For the text-containing cell, return its midpoint in (x, y) coordinate format. 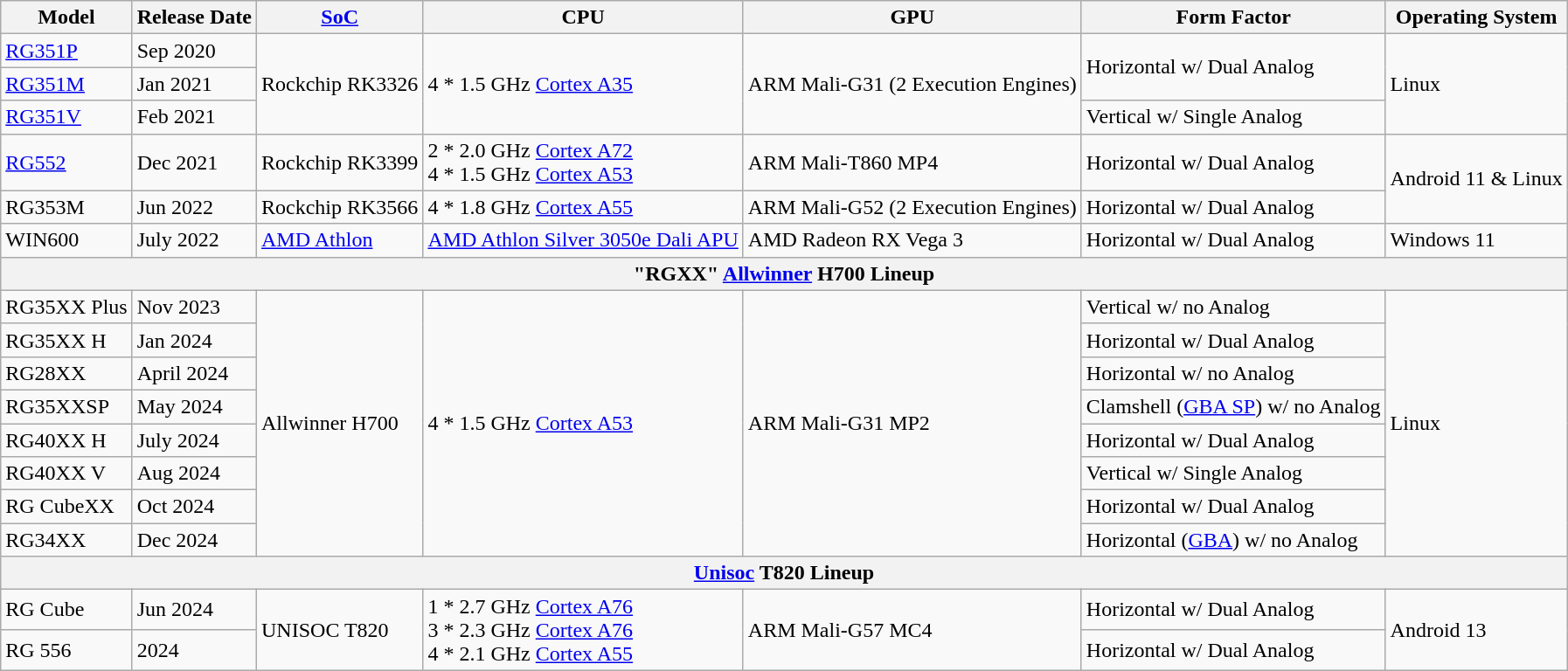
Feb 2021 (194, 117)
Rockchip RK3326 (340, 84)
RG351V (66, 117)
UNISOC T820 (340, 630)
May 2024 (194, 406)
Dec 2021 (194, 163)
Release Date (194, 17)
RG 556 (66, 650)
April 2024 (194, 373)
RG28XX (66, 373)
4 * 1.5 GHz Cortex A35 (583, 84)
WIN600 (66, 240)
CPU (583, 17)
ARM Mali-G52 (2 Execution Engines) (912, 207)
RG CubeXX (66, 507)
ARM Mali-G57 MC4 (912, 630)
Android 11 & Linux (1476, 178)
Aug 2024 (194, 474)
AMD Athlon Silver 3050e Dali APU (583, 240)
RG552 (66, 163)
Sep 2020 (194, 51)
Form Factor (1233, 17)
Dec 2024 (194, 540)
1 * 2.7 GHz Cortex A763 * 2.3 GHz Cortex A764 * 2.1 GHz Cortex A55 (583, 630)
Windows 11 (1476, 240)
Allwinner H700 (340, 423)
2 * 2.0 GHz Cortex A724 * 1.5 GHz Cortex A53 (583, 163)
RG35XX Plus (66, 307)
Operating System (1476, 17)
4 * 1.8 GHz Cortex A55 (583, 207)
Vertical w/ no Analog (1233, 307)
ARM Mali-T860 MP4 (912, 163)
Jan 2024 (194, 340)
2024 (194, 650)
AMD Radeon RX Vega 3 (912, 240)
Model (66, 17)
Jan 2021 (194, 84)
SoC (340, 17)
ARM Mali-G31 MP2 (912, 423)
RG40XX H (66, 439)
Horizontal w/ no Analog (1233, 373)
RG35XXSP (66, 406)
GPU (912, 17)
RG35XX H (66, 340)
AMD Athlon (340, 240)
Horizontal (GBA) w/ no Analog (1233, 540)
Android 13 (1476, 630)
"RGXX" Allwinner H700 Lineup (784, 273)
Jun 2024 (194, 610)
RG34XX (66, 540)
RG351P (66, 51)
July 2022 (194, 240)
July 2024 (194, 439)
Clamshell (GBA SP) w/ no Analog (1233, 406)
RG Cube (66, 610)
RG353M (66, 207)
Oct 2024 (194, 507)
Nov 2023 (194, 307)
Jun 2022 (194, 207)
Rockchip RK3399 (340, 163)
Rockchip RK3566 (340, 207)
4 * 1.5 GHz Cortex A53 (583, 423)
Unisoc T820 Lineup (784, 573)
ARM Mali-G31 (2 Execution Engines) (912, 84)
RG40XX V (66, 474)
RG351M (66, 84)
